Output the (x, y) coordinate of the center of the cell containing the given text.  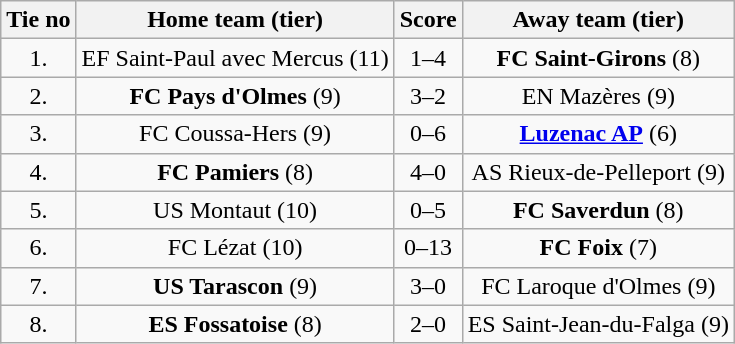
ES Fossatoise (8) (235, 324)
Home team (tier) (235, 20)
ES Saint-Jean-du-Falga (9) (598, 324)
6. (38, 248)
Score (428, 20)
FC Lézat (10) (235, 248)
FC Laroque d'Olmes (9) (598, 286)
FC Saverdun (8) (598, 210)
3–0 (428, 286)
Away team (tier) (598, 20)
1–4 (428, 58)
7. (38, 286)
FC Pays d'Olmes (9) (235, 96)
3–2 (428, 96)
8. (38, 324)
4–0 (428, 172)
0–13 (428, 248)
0–5 (428, 210)
FC Pamiers (8) (235, 172)
0–6 (428, 134)
US Montaut (10) (235, 210)
AS Rieux-de-Pelleport (9) (598, 172)
US Tarascon (9) (235, 286)
FC Coussa-Hers (9) (235, 134)
FC Saint-Girons (8) (598, 58)
2. (38, 96)
2–0 (428, 324)
Luzenac AP (6) (598, 134)
4. (38, 172)
5. (38, 210)
3. (38, 134)
1. (38, 58)
EF Saint-Paul avec Mercus (11) (235, 58)
FC Foix (7) (598, 248)
EN Mazères (9) (598, 96)
Tie no (38, 20)
